Capture the cell that displays the provided text and extract its (X, Y) central coordinate. 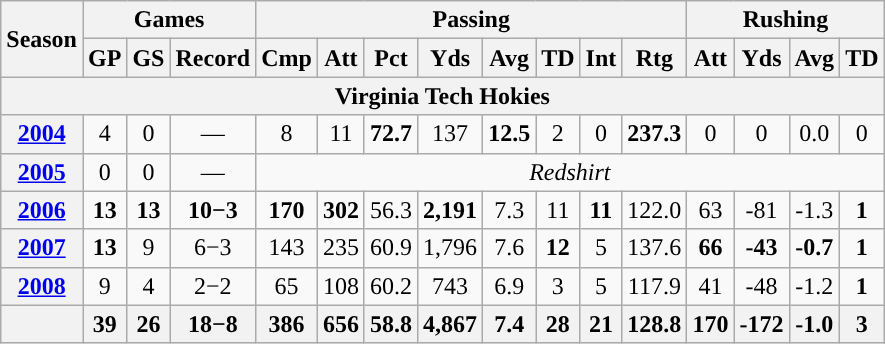
18−8 (213, 324)
21 (601, 324)
26 (148, 324)
108 (340, 286)
-0.7 (814, 248)
63 (710, 210)
72.7 (390, 134)
Games (168, 20)
60.9 (390, 248)
117.9 (654, 286)
137 (450, 134)
Virginia Tech Hokies (442, 96)
Cmp (287, 58)
Int (601, 58)
2005 (42, 172)
41 (710, 286)
-81 (762, 210)
56.3 (390, 210)
12 (558, 248)
122.0 (654, 210)
66 (710, 248)
-1.2 (814, 286)
-48 (762, 286)
743 (450, 286)
137.6 (654, 248)
302 (340, 210)
2004 (42, 134)
Pct (390, 58)
12.5 (510, 134)
Passing (472, 20)
0.0 (814, 134)
10−3 (213, 210)
Season (42, 39)
Redshirt (570, 172)
60.2 (390, 286)
Rtg (654, 58)
6.9 (510, 286)
128.8 (654, 324)
2,191 (450, 210)
Rushing (786, 20)
58.8 (390, 324)
4,867 (450, 324)
235 (340, 248)
7.6 (510, 248)
Record (213, 58)
28 (558, 324)
7.3 (510, 210)
386 (287, 324)
GS (148, 58)
2006 (42, 210)
GP (104, 58)
2008 (42, 286)
237.3 (654, 134)
143 (287, 248)
-43 (762, 248)
-1.3 (814, 210)
656 (340, 324)
6−3 (213, 248)
2 (558, 134)
7.4 (510, 324)
1,796 (450, 248)
-172 (762, 324)
-1.0 (814, 324)
8 (287, 134)
65 (287, 286)
2−2 (213, 286)
2007 (42, 248)
39 (104, 324)
